Return (x, y) of the center of cell containing provided text 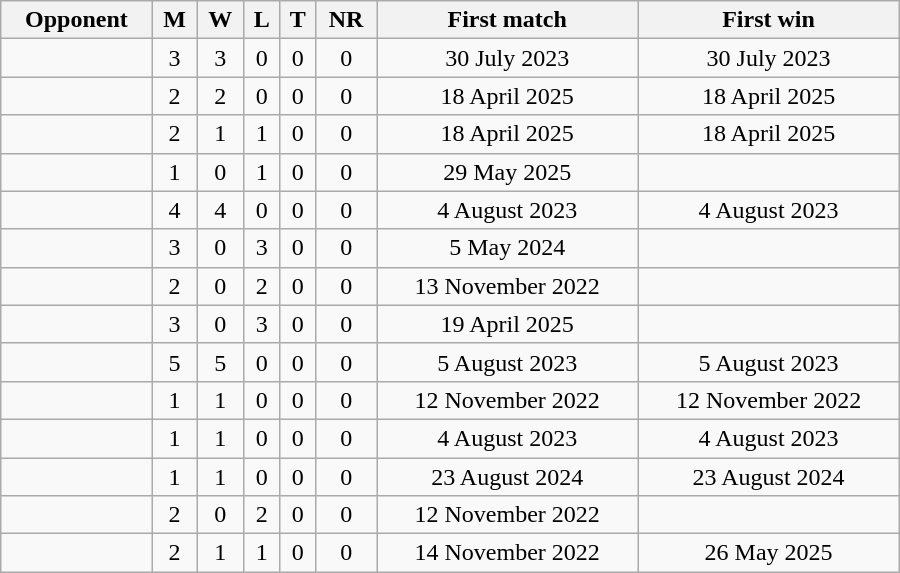
NR (346, 20)
T (298, 20)
5 May 2024 (508, 248)
W (220, 20)
19 April 2025 (508, 324)
First win (768, 20)
Opponent (76, 20)
26 May 2025 (768, 553)
14 November 2022 (508, 553)
M (174, 20)
First match (508, 20)
29 May 2025 (508, 172)
L (262, 20)
13 November 2022 (508, 286)
